Identify which cell holds the provided text, then report its [x, y] central coordinate. 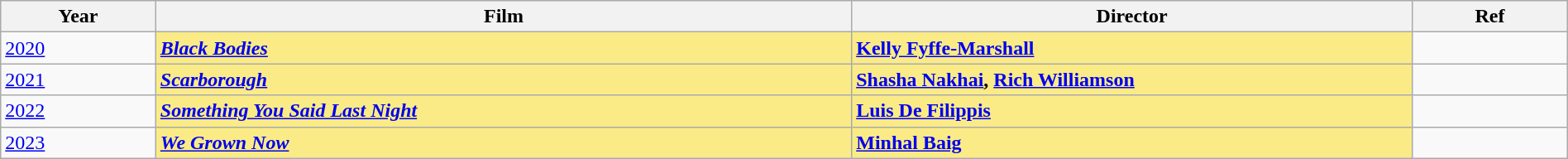
Something You Said Last Night [503, 111]
Director [1132, 17]
Black Bodies [503, 48]
2020 [79, 48]
2021 [79, 79]
Scarborough [503, 79]
Kelly Fyffe-Marshall [1132, 48]
2022 [79, 111]
We Grown Now [503, 142]
Luis De Filippis [1132, 111]
Shasha Nakhai, Rich Williamson [1132, 79]
Ref [1490, 17]
Year [79, 17]
2023 [79, 142]
Minhal Baig [1132, 142]
Film [503, 17]
